Determine the (x, y) coordinate at the center of the cell enclosing the given text.  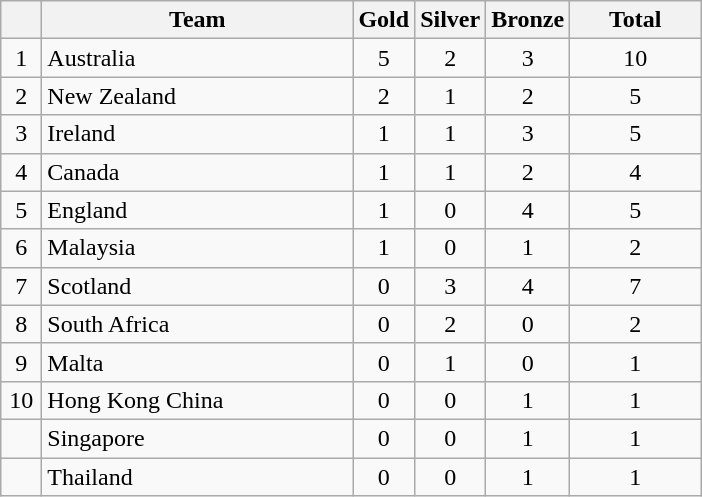
Hong Kong China (198, 400)
Malaysia (198, 248)
Bronze (528, 20)
South Africa (198, 324)
6 (22, 248)
Thailand (198, 477)
8 (22, 324)
Team (198, 20)
9 (22, 362)
Scotland (198, 286)
Silver (450, 20)
Singapore (198, 438)
Malta (198, 362)
Ireland (198, 134)
New Zealand (198, 96)
Gold (384, 20)
England (198, 210)
Australia (198, 58)
Canada (198, 172)
Total (636, 20)
